Output the (x, y) coordinate of the center of the cell containing the given text.  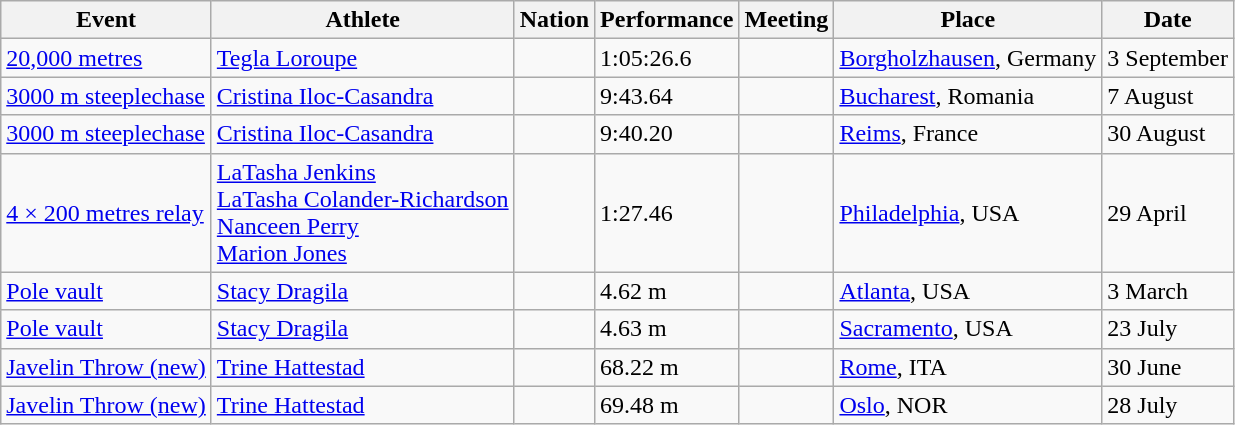
29 April (1168, 212)
23 July (1168, 329)
9:40.20 (667, 134)
Borgholzhausen, Germany (968, 58)
30 June (1168, 367)
Atlanta, USA (968, 291)
69.48 m (667, 405)
Reims, France (968, 134)
Athlete (362, 20)
Performance (667, 20)
Tegla Loroupe (362, 58)
Event (106, 20)
LaTasha JenkinsLaTasha Colander-RichardsonNanceen PerryMarion Jones (362, 212)
4.63 m (667, 329)
9:43.64 (667, 96)
Philadelphia, USA (968, 212)
Sacramento, USA (968, 329)
4 × 200 metres relay (106, 212)
Place (968, 20)
4.62 m (667, 291)
Rome, ITA (968, 367)
68.22 m (667, 367)
7 August (1168, 96)
1:05:26.6 (667, 58)
Oslo, NOR (968, 405)
Nation (554, 20)
Bucharest, Romania (968, 96)
Date (1168, 20)
30 August (1168, 134)
Meeting (786, 20)
3 March (1168, 291)
28 July (1168, 405)
3 September (1168, 58)
1:27.46 (667, 212)
20,000 metres (106, 58)
